Determine the [X, Y] coordinate at the center of the cell enclosing the given text.  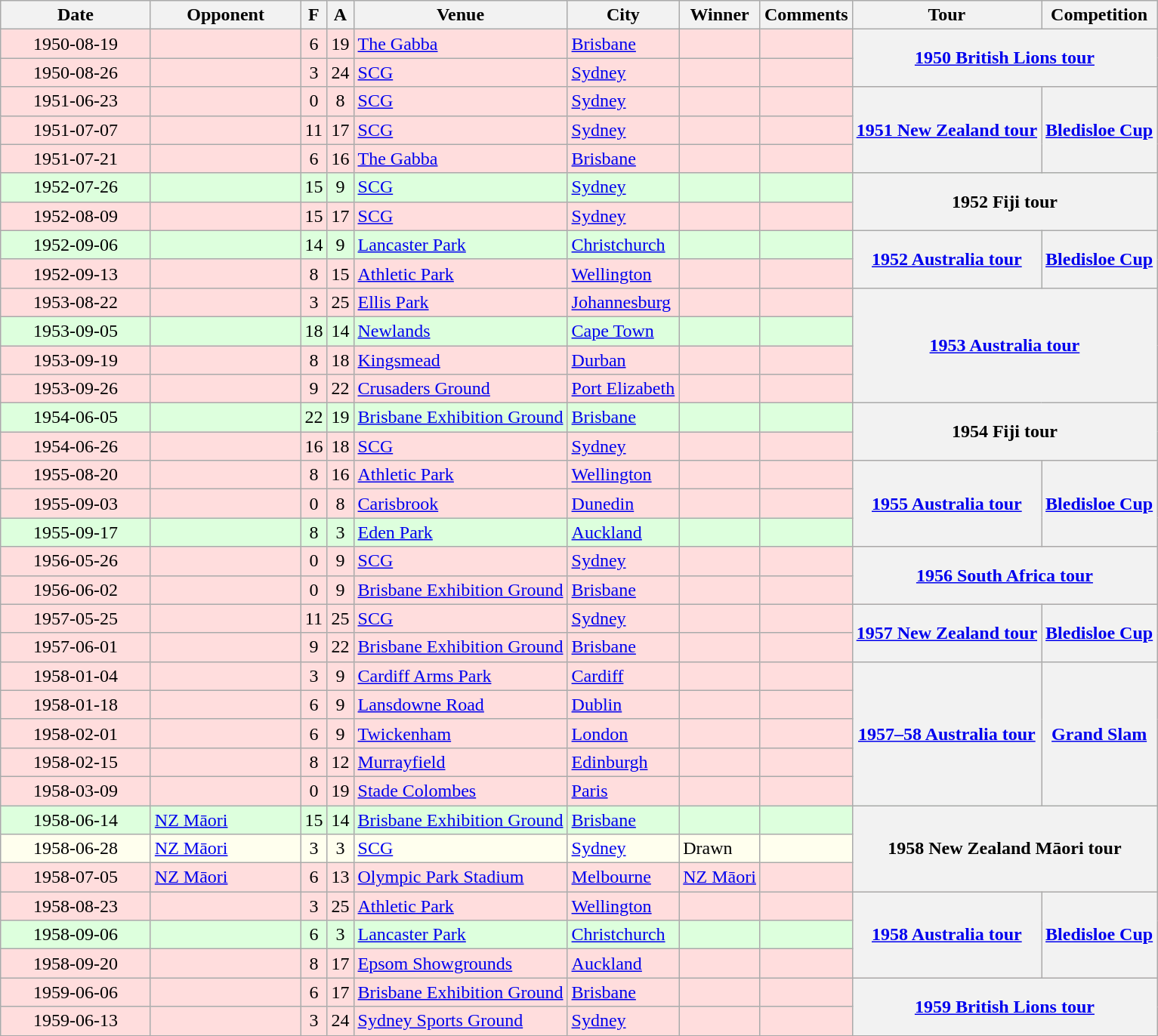
1953-09-26 [76, 389]
City [623, 15]
Durban [623, 360]
1957-06-01 [76, 647]
Crusaders Ground [461, 389]
1959-06-06 [76, 992]
1958-06-28 [76, 849]
Murrayfield [461, 762]
1958-02-01 [76, 733]
Edinburgh [623, 762]
1955-09-03 [76, 504]
1958 New Zealand Māori tour [1005, 848]
1958-01-18 [76, 705]
1953-09-05 [76, 331]
1954-06-26 [76, 446]
1951-07-21 [76, 159]
1954-06-05 [76, 418]
1956-06-02 [76, 590]
Competition [1100, 15]
1957-05-25 [76, 618]
Port Elizabeth [623, 389]
1953 Australia tour [1005, 345]
Cardiff [623, 676]
1958 Australia tour [946, 935]
1952 Fiji tour [1005, 202]
1958-01-04 [76, 676]
Sydney Sports Ground [461, 1021]
1959-06-13 [76, 1021]
1955-09-17 [76, 532]
1956-05-26 [76, 561]
Newlands [461, 331]
1958-09-20 [76, 964]
Eden Park [461, 532]
Winner [720, 15]
Comments [806, 15]
Johannesburg [623, 302]
1958-02-15 [76, 762]
1953-09-19 [76, 360]
1956 South Africa tour [1005, 575]
1955 Australia tour [946, 504]
Tour [946, 15]
Venue [461, 15]
1950-08-26 [76, 72]
Ellis Park [461, 302]
1954 Fiji tour [1005, 432]
Stade Colombes [461, 791]
1957 New Zealand tour [946, 633]
Melbourne [623, 877]
1955-08-20 [76, 475]
F [314, 15]
1958-08-23 [76, 906]
1958-03-09 [76, 791]
Olympic Park Stadium [461, 877]
Epsom Showgrounds [461, 964]
Date [76, 15]
Cape Town [623, 331]
1952 Australia tour [946, 259]
Paris [623, 791]
1958-09-06 [76, 935]
1952-09-06 [76, 245]
Dublin [623, 705]
1950 British Lions tour [1005, 58]
Grand Slam [1100, 733]
1958-06-14 [76, 819]
Cardiff Arms Park [461, 676]
1952-08-09 [76, 216]
1952-09-13 [76, 273]
Opponent [225, 15]
1951-07-07 [76, 130]
1952-07-26 [76, 187]
London [623, 733]
Dunedin [623, 504]
1959 British Lions tour [1005, 1007]
1951-06-23 [76, 101]
Drawn [720, 849]
12 [340, 762]
1953-08-22 [76, 302]
1951 New Zealand tour [946, 130]
Carisbrook [461, 504]
Lansdowne Road [461, 705]
1958-07-05 [76, 877]
A [340, 15]
Twickenham [461, 733]
13 [340, 877]
1957–58 Australia tour [946, 733]
Kingsmead [461, 360]
1950-08-19 [76, 44]
